For the text-containing cell, return its midpoint in (X, Y) coordinate format. 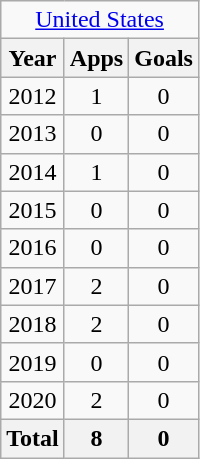
2020 (33, 400)
2016 (33, 248)
8 (96, 438)
2019 (33, 362)
2017 (33, 286)
2014 (33, 172)
Goals (164, 58)
2018 (33, 324)
Apps (96, 58)
Total (33, 438)
2015 (33, 210)
2013 (33, 134)
United States (100, 20)
2012 (33, 96)
Year (33, 58)
